Detect which cell encompasses the target text, then output its [X, Y] center coordinate. 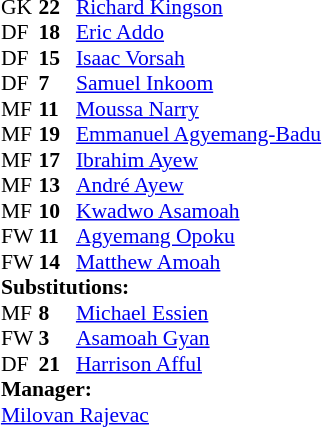
17 [57, 160]
Substitutions: [161, 287]
Emmanuel Agyemang-Badu [198, 135]
André Ayew [198, 185]
3 [57, 339]
19 [57, 135]
Moussa Narry [198, 109]
Harrison Afful [198, 364]
21 [57, 364]
Isaac Vorsah [198, 58]
Kwadwo Asamoah [198, 211]
7 [57, 83]
Manager: [161, 389]
8 [57, 313]
10 [57, 211]
Michael Essien [198, 313]
15 [57, 58]
Asamoah Gyan [198, 339]
18 [57, 33]
Matthew Amoah [198, 262]
14 [57, 262]
Samuel Inkoom [198, 83]
Ibrahim Ayew [198, 160]
13 [57, 185]
Eric Addo [198, 33]
Agyemang Opoku [198, 237]
